From the cell containing the given text, extract its center point as [X, Y] coordinate. 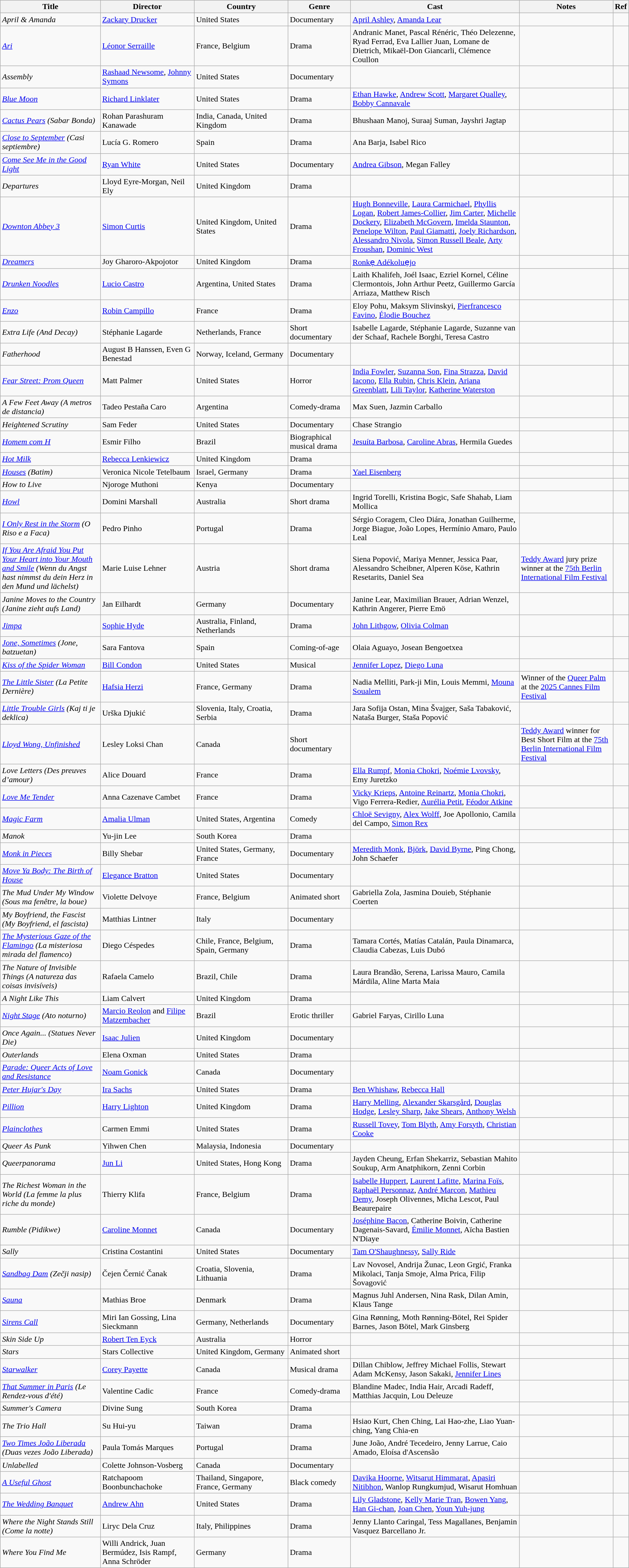
Slovenia, Italy, Croatia, Serbia [241, 713]
Manok [50, 836]
Starwalker [50, 1369]
Vicky Krieps, Antoine Reinartz, Monia Chokri, Vigo Ferrera-Redier, Aurélia Petit, Féodor Atkine [435, 797]
Israel, Germany [241, 472]
Andranic Manet, Pascal Rénéric, Théo Delezenne, Ryad Ferrad, Eva Lallier Juan, Lomane de Dietrich, Mikaël-Don Giancarli, Clémence Coullon [435, 46]
Two Times João Liberada (Duas vezes João Liberada) [50, 1447]
Rumble (Pidikwe) [50, 1230]
Peter Hujar's Day [50, 1089]
April Ashley, Amanda Lear [435, 19]
Robin Campillo [148, 311]
United States, Argentina [241, 819]
Urška Djukić [148, 713]
Fatherhood [50, 354]
Richard Linklater [148, 99]
Janine Moves to the Country (Janine zieht aufs Land) [50, 604]
Elena Oxman [148, 1055]
Divine Sung [148, 1408]
Rebecca Lenkiewicz [148, 459]
Simon Curtis [148, 226]
Erotic thriller [319, 1016]
Ronkẹ Adékoluẹjo [435, 262]
Ryan White [148, 164]
Zackary Drucker [148, 19]
Laura Brandão, Serena, Larissa Mauro, Camila Márdila, Aline Marta Maia [435, 976]
Andrew Ahn [148, 1504]
My Boyfriend, the Fascist (My Boyfriend, el fascista) [50, 919]
Jennifer Lopez, Diego Luna [435, 665]
Sérgio Coragem, Cleo Diára, Jonathan Guilherme, Jorge Biague, João Lopes, Hermínio Amaro, Paulo Leal [435, 528]
Alice Douard [148, 775]
Jone, Sometimes (Jone, batzuetan) [50, 647]
That Summer in Paris (Le Rendez-vous d'été) [50, 1391]
Liryc Dela Cruz [148, 1526]
Pedro Pinho [148, 528]
Hafsia Herzi [148, 687]
Lucía G. Romero [148, 143]
The Mud Under My Window (Sous ma fenêtre, la boue) [50, 897]
Stars [50, 1352]
Marie Luise Lehner [148, 568]
Joy Gharoro-Akpojotor [148, 262]
Liam Calvert [148, 998]
Musical [319, 665]
United Kingdom, United States [241, 226]
Veronica Nicole Tetelbaum [148, 472]
Downton Abbey 3 [50, 226]
Corey Payette [148, 1369]
Assembly [50, 77]
Noam Gonick [148, 1072]
Once Again... (Statues Never Die) [50, 1037]
Drunken Noodles [50, 284]
France, Germany [241, 687]
Harry Melling, Alexander Skarsgård, Douglas Hodge, Lesley Sharp, Jake Shears, Anthony Welsh [435, 1107]
Black comedy [319, 1482]
John Lithgow, Olivia Colman [435, 626]
Lloyd Wong, Unfinished [50, 744]
Colette Johnson-Vosberg [148, 1465]
Taiwan [241, 1426]
Ana Barja, Isabel Rico [435, 143]
Teddy Award winner for Best Short Film at the 75th Berlin International Film Festival [566, 744]
Čejen Černić Čanak [148, 1274]
Jesuíta Barbosa, Caroline Abras, Hermila Guedes [435, 442]
Su Hui-yu [148, 1426]
Winner of the Queer Palm at the 2025 Cannes Film Festival [566, 687]
Lesley Loksi Chan [148, 744]
Ira Sachs [148, 1089]
Caroline Monnet [148, 1230]
Gabriel Faryas, Cirillo Luna [435, 1016]
The Richest Woman in the World (La femme la plus riche du monde) [50, 1195]
Domini Marshall [148, 502]
Tam O'Shaughnessy, Sally Ride [435, 1252]
Unlabelled [50, 1465]
The Nature of Invisible Things (A natureza das coisas invisíveis) [50, 976]
Nadia Melliti, Park-ji Min, Louis Memmi, Mouna Soualem [435, 687]
Stars Collective [148, 1352]
Comedy [319, 819]
Yihwen Chen [148, 1146]
Country [241, 7]
Ingrid Torelli, Kristina Bogic, Safe Shahab, Liam Mollica [435, 502]
The Little Sister (La Petite Dernière) [50, 687]
Kiss of the Spider Woman [50, 665]
Gabriella Zola, Jasmina Douieb, Stéphanie Coerten [435, 897]
Ben Whishaw, Rebecca Hall [435, 1089]
Laith Khalifeh, Joél Isaac, Ezriel Kornel, Céline Clermontois, John Arthur Peetz, Guillermo García Arriaza, Matthew Risch [435, 284]
Dreamers [50, 262]
I Only Rest in the Storm (O Riso e a Faca) [50, 528]
Tadeo Pestaña Caro [148, 407]
Stéphanie Lagarde [148, 332]
Come See Me in the Good Light [50, 164]
Monk in Pieces [50, 853]
Germany, Netherlands [241, 1322]
Jara Sofija Ostan, Mina Švajger, Saša Tabaković, Nataša Burger, Staša Popović [435, 713]
Queer As Punk [50, 1146]
Ref [621, 7]
Amalia Ulman [148, 819]
Davika Hoorne, Witsarut Himmarat, Apasiri Nitibhon, Wanlop Rungkumjud, Wisarut Homhuan [435, 1482]
The Wedding Banquet [50, 1504]
Chile, France, Belgium, Spain, Germany [241, 946]
A Useful Ghost [50, 1482]
Gina Rønning, Moth Rønning-Bötel, Rei Spider Barnes, Jason Bötel, Mark Ginsberg [435, 1322]
The Trio Hall [50, 1426]
Meredith Monk, Björk, David Byrne, Ping Chong, John Schaefer [435, 853]
Bill Condon [148, 665]
Italy [241, 919]
Skin Side Up [50, 1339]
Where You Find Me [50, 1553]
Director [148, 7]
Argentina, United States [241, 284]
If You Are Afraid You Put Your Heart into Your Mouth and Smile (Wenn du Angst hast nimmst du dein Herz in den Mund und lächelst) [50, 568]
Sauna [50, 1300]
India, Canada, United Kingdom [241, 120]
Bhushaan Manoj, Suraaj Suman, Jayshri Jagtap [435, 120]
Siena Popović, Mariya Menner, Jessica Paar, Alessandro Scheibner, Alperen Köse, Kathrin Resetarits, Daniel Sea [435, 568]
Lav Novosel, Andrija Žunac, Leon Grgić, Franka Mikolaci, Tanja Smoje, Alma Prica, Filip Šovagović [435, 1274]
August B Hanssen, Even G Benestad [148, 354]
How to Live [50, 485]
Marcio Reolon and Filipe Matzembacher [148, 1016]
Jenny Llanto Caringal, Tess Magallanes, Benjamin Vasquez Barcellano Jr. [435, 1526]
Parade: Queer Acts of Love and Resistance [50, 1072]
Jan Eilhardt [148, 604]
Eloy Pohu, Maksym Slivinskyi, Pierfrancesco Favino, Élodie Bouchez [435, 311]
Malaysia, Indonesia [241, 1146]
Jayden Cheung, Erfan Shekarriz, Sebastian Mahito Soukup, Arm Anatphikorn, Zenni Corbin [435, 1163]
Robert Ten Eyck [148, 1339]
Cristina Costantini [148, 1252]
Hot Milk [50, 459]
Mathias Broe [148, 1300]
A Night Like This [50, 998]
Homem com H [50, 442]
Howl [50, 502]
Norway, Iceland, Germany [241, 354]
Love Me Tender [50, 797]
Sara Fantova [148, 647]
Lloyd Eyre-Morgan, Neil Ely [148, 186]
Sam Feder [148, 424]
Magnus Juhl Andersen, Nina Rask, Dilan Amin, Klaus Tange [435, 1300]
Blue Moon [50, 99]
India Fowler, Suzanna Son, Fina Strazza, David Iacono, Ella Rubin, Chris Klein, Ariana Greenblatt, Lili Taylor, Katherine Waterston [435, 380]
Italy, Philippines [241, 1526]
Anna Cazenave Cambet [148, 797]
Enzo [50, 311]
Yu-jin Lee [148, 836]
Coming-of-age [319, 647]
Netherlands, France [241, 332]
Heightened Scrutiny [50, 424]
Chloë Sevigny, Alex Wolff, Joe Apollonio, Camila del Campo, Simon Rex [435, 819]
Ratchapoom Boonbunchachoke [148, 1482]
Andrea Gibson, Megan Falley [435, 164]
Yael Eisenberg [435, 472]
Matthias Lintner [148, 919]
United States, Germany, France [241, 853]
Joséphine Bacon, Catherine Boivin, Catherine Dagenais-Savard, Émilie Monnet, Aïcha Bastien N'Diaye [435, 1230]
Brazil, Chile [241, 976]
Rashaad Newsome, Johnny Symons [148, 77]
Houses (Batim) [50, 472]
Olaia Aguayo, Josean Bengoetxea [435, 647]
Queerpanorama [50, 1163]
Notes [566, 7]
Departures [50, 186]
Jimpa [50, 626]
Billy Shebar [148, 853]
A Few Feet Away (A metros de distancia) [50, 407]
Cactus Pears (Sabar Bonda) [50, 120]
Thailand, Singapore, France, Germany [241, 1482]
Love Letters (Des preuves d’amour) [50, 775]
April & Amanda [50, 19]
Kenya [241, 485]
Isabelle Huppert, Laurent Lafitte, Marina Foïs, Raphaël Personnaz, André Marcon, Mathieu Demy, Joseph Olivennes, Micha Lescot, Paul Beaurepaire [435, 1195]
Léonor Serraille [148, 46]
The Mysterious Gaze of the Flamingo (La misteriosa mirada del flamenco) [50, 946]
Fear Street: Prom Queen [50, 380]
Dillan Chiblow, Jeffrey Michael Follis, Stewart Adam McKensy, Jason Sakaki, Jennifer Lines [435, 1369]
Summer's Camera [50, 1408]
Move Ya Body: The Birth of House [50, 875]
Max Suen, Jazmin Carballo [435, 407]
United Kingdom, Germany [241, 1352]
Teddy Award jury prize winner at the 75th Berlin International Film Festival [566, 568]
Janine Lear, Maximilian Brauer, Adrian Wenzel, Kathrin Angerer, Pierre Emö [435, 604]
Esmir Filho [148, 442]
Matt Palmer [148, 380]
Rohan Parashuram Kanawade [148, 120]
Night Stage (Ato noturno) [50, 1016]
Miri Ian Gossing, Lina Sieckmann [148, 1322]
Valentine Cadic [148, 1391]
Musical drama [319, 1369]
Tamara Cortés, Matías Catalán, Paula Dinamarca, Claudia Cabezas, Luis Dubó [435, 946]
Jun Li [148, 1163]
Paula Tomás Marques [148, 1447]
Lily Gladstone, Kelly Marie Tran, Bowen Yang, Han Gi-chan, Joan Chen, Youn Yuh-jung [435, 1504]
Plainclothes [50, 1129]
Willi Andrick, Juan Bermúdez, Isis Rampf, Anna Schröder [148, 1553]
Elegance Bratton [148, 875]
Austria [241, 568]
Denmark [241, 1300]
Australia, Finland, Netherlands [241, 626]
June João, André Tecedeiro, Jenny Larrue, Caio Amado, Eloísa d'Ascensão [435, 1447]
United States, Hong Kong [241, 1163]
Sophie Hyde [148, 626]
Genre [319, 7]
Close to September (Casi septiembre) [50, 143]
Ari [50, 46]
Lucio Castro [148, 284]
Little Trouble Girls (Kaj ti je deklica) [50, 713]
Sally [50, 1252]
Thierry Klifa [148, 1195]
Where the Night Stands Still (Come la notte) [50, 1526]
Magic Farm [50, 819]
Sirens Call [50, 1322]
Carmen Emmi [148, 1129]
Title [50, 7]
Harry Lighton [148, 1107]
Violette Delvoye [148, 897]
Isabelle Lagarde, Stéphanie Lagarde, Suzanne van der Schaaf, Rachele Borghi, Teresa Castro [435, 332]
Njoroge Muthoni [148, 485]
Ella Rumpf, Monia Chokri, Noémie Lvovsky, Emy Juretzko [435, 775]
Argentina [241, 407]
Sandbag Dam (Zečji nasip) [50, 1274]
Outerlands [50, 1055]
Ethan Hawke, Andrew Scott, Margaret Qualley, Bobby Cannavale [435, 99]
Biographical musical drama [319, 442]
Diego Céspedes [148, 946]
Hsiao Kurt, Chen Ching, Lai Hao-zhe, Liao Yuan-ching, Yang Chia-en [435, 1426]
Rafaela Camelo [148, 976]
Chase Strangio [435, 424]
Croatia, Slovenia, Lithuania [241, 1274]
Pillion [50, 1107]
Russell Tovey, Tom Blyth, Amy Forsyth, Christian Cooke [435, 1129]
Extra Life (And Decay) [50, 332]
Isaac Julien [148, 1037]
Cast [435, 7]
Blandine Madec, India Hair, Arcadi Radeff, Matthias Jacquin, Lou Deleuze [435, 1391]
